Identify which cell holds the provided text, then report its (X, Y) central coordinate. 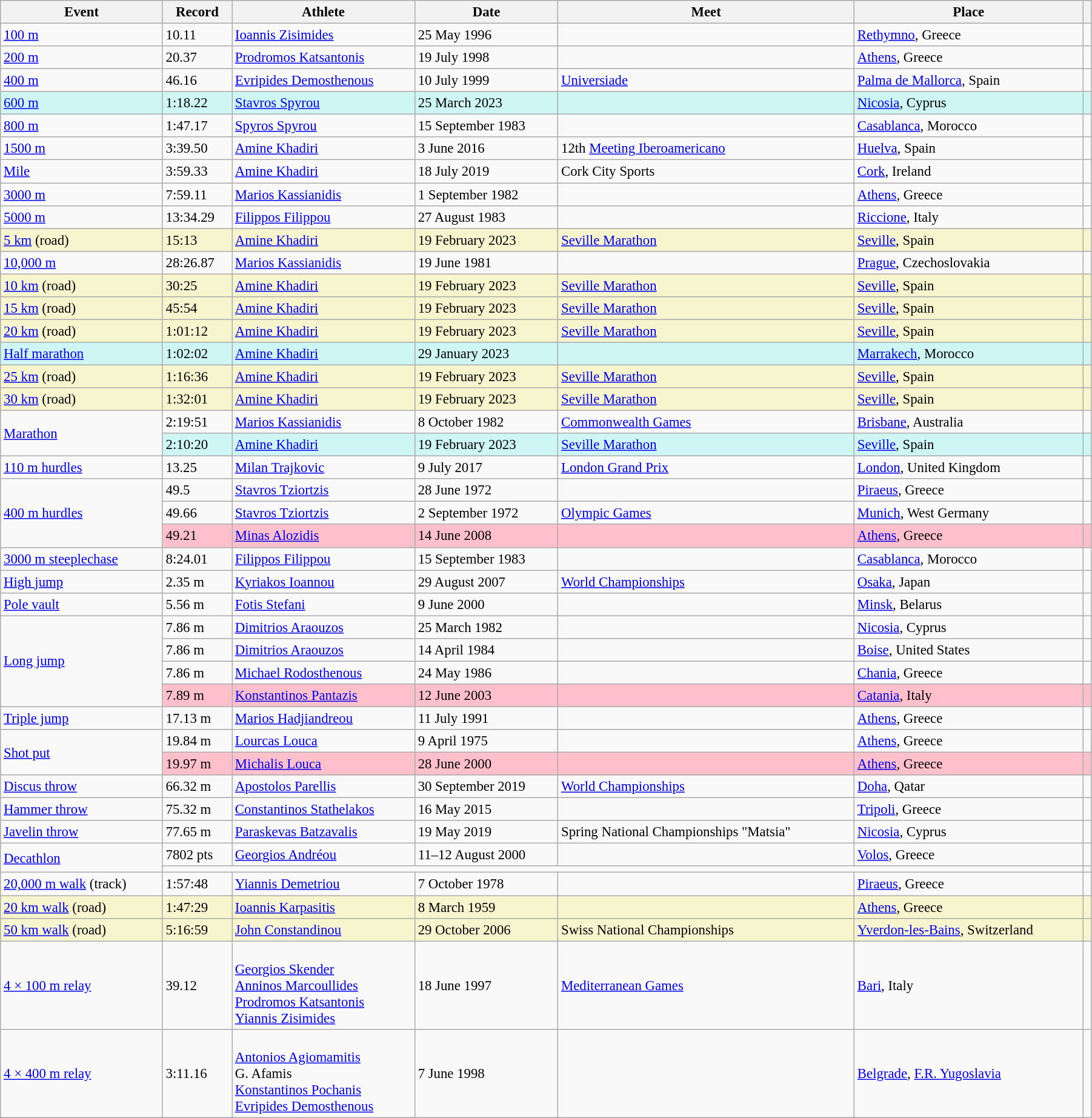
4 × 400 m relay (82, 1073)
Minsk, Belarus (969, 604)
7:59.11 (197, 195)
7 October 1978 (486, 884)
5000 m (82, 217)
200 m (82, 58)
45:54 (197, 308)
30 September 2019 (486, 787)
Milan Trajkovic (324, 468)
66.32 m (197, 787)
3 June 2016 (486, 148)
Pole vault (82, 604)
Marathon (82, 434)
20,000 m walk (track) (82, 884)
25 May 1996 (486, 35)
100 m (82, 35)
46.16 (197, 81)
77.65 m (197, 832)
Constantinos Stathelakos (324, 810)
Triple jump (82, 718)
Apostolos Parellis (324, 787)
11 July 1991 (486, 718)
9 April 1975 (486, 741)
3000 m steeplechase (82, 559)
Rethymno, Greece (969, 35)
20 km (road) (82, 331)
8 March 1959 (486, 907)
Long jump (82, 661)
7.89 m (197, 696)
1:18.22 (197, 103)
49.66 (197, 513)
20.37 (197, 58)
9 July 2017 (486, 468)
2.35 m (197, 582)
Huelva, Spain (969, 148)
Paraskevas Batzavalis (324, 832)
5:16:59 (197, 930)
1:02:02 (197, 354)
Volos, Greece (969, 855)
25 March 1982 (486, 627)
Prague, Czechoslovakia (969, 262)
13:34.29 (197, 217)
28 June 2000 (486, 764)
Half marathon (82, 354)
Commonwealth Games (707, 422)
Spring National Championships "Matsia" (707, 832)
3:11.16 (197, 1073)
London Grand Prix (707, 468)
13.25 (197, 468)
Lourcas Louca (324, 741)
14 April 1984 (486, 650)
30 km (road) (82, 399)
25 March 2023 (486, 103)
30:25 (197, 285)
Record (197, 12)
3:59.33 (197, 171)
Stavros Spyrou (324, 103)
Universiade (707, 81)
Place (969, 12)
2:10:20 (197, 445)
27 August 1983 (486, 217)
Tripoli, Greece (969, 810)
29 August 2007 (486, 582)
Evripides Demosthenous (324, 81)
Ioannis Karpasitis (324, 907)
Shot put (82, 753)
12th Meeting Iberoamericano (707, 148)
Konstantinos Pantazis (324, 696)
3000 m (82, 195)
29 October 2006 (486, 930)
Minas Alozidis (324, 536)
Cork, Ireland (969, 171)
19 June 1981 (486, 262)
19.84 m (197, 741)
Michalis Louca (324, 764)
Chania, Greece (969, 673)
Bari, Italy (969, 985)
Antonios AgiomamitisG. AfamisKonstantinos PochanisEvripides Demosthenous (324, 1073)
25 km (road) (82, 376)
Michael Rodosthenous (324, 673)
29 January 2023 (486, 354)
Doha, Qatar (969, 787)
Riccione, Italy (969, 217)
Brisbane, Australia (969, 422)
Athlete (324, 12)
7 June 1998 (486, 1073)
1:32:01 (197, 399)
14 June 2008 (486, 536)
10.11 (197, 35)
Cork City Sports (707, 171)
3:39.50 (197, 148)
Date (486, 12)
Swiss National Championships (707, 930)
39.12 (197, 985)
800 m (82, 126)
Yiannis Demetriou (324, 884)
Belgrade, F.R. Yugoslavia (969, 1073)
Munich, West Germany (969, 513)
20 km walk (road) (82, 907)
Marrakech, Morocco (969, 354)
4 × 100 m relay (82, 985)
9 June 2000 (486, 604)
28 June 1972 (486, 490)
Meet (707, 12)
Marios Hadjiandreou (324, 718)
24 May 1986 (486, 673)
Event (82, 12)
600 m (82, 103)
16 May 2015 (486, 810)
2:19:51 (197, 422)
Javelin throw (82, 832)
Fotis Stefani (324, 604)
19 May 2019 (486, 832)
75.32 m (197, 810)
8 October 1982 (486, 422)
Mediterranean Games (707, 985)
Discus throw (82, 787)
1:57:48 (197, 884)
18 July 2019 (486, 171)
1:47:29 (197, 907)
11–12 August 2000 (486, 855)
49.21 (197, 536)
8:24.01 (197, 559)
Hammer throw (82, 810)
50 km walk (road) (82, 930)
110 m hurdles (82, 468)
1:16:36 (197, 376)
Catania, Italy (969, 696)
London, United Kingdom (969, 468)
5 km (road) (82, 240)
1:47.17 (197, 126)
19.97 m (197, 764)
Georgios Andréou (324, 855)
10,000 m (82, 262)
400 m hurdles (82, 513)
18 June 1997 (486, 985)
Mile (82, 171)
2 September 1972 (486, 513)
19 July 1998 (486, 58)
Palma de Mallorca, Spain (969, 81)
15:13 (197, 240)
15 km (road) (82, 308)
Osaka, Japan (969, 582)
John Constandinou (324, 930)
Prodromos Katsantonis (324, 58)
Decathlon (82, 858)
17.13 m (197, 718)
1 September 1982 (486, 195)
10 km (road) (82, 285)
10 July 1999 (486, 81)
Kyriakos Ioannou (324, 582)
Georgios SkenderAnninos MarcoullidesProdromos KatsantonisYiannis Zisimides (324, 985)
Ioannis Zisimides (324, 35)
Boise, United States (969, 650)
49.5 (197, 490)
400 m (82, 81)
7802 pts (197, 855)
28:26.87 (197, 262)
Yverdon-les-Bains, Switzerland (969, 930)
12 June 2003 (486, 696)
1500 m (82, 148)
5.56 m (197, 604)
1:01:12 (197, 331)
Spyros Spyrou (324, 126)
Olympic Games (707, 513)
High jump (82, 582)
